Return (x, y) of the center of cell containing provided text 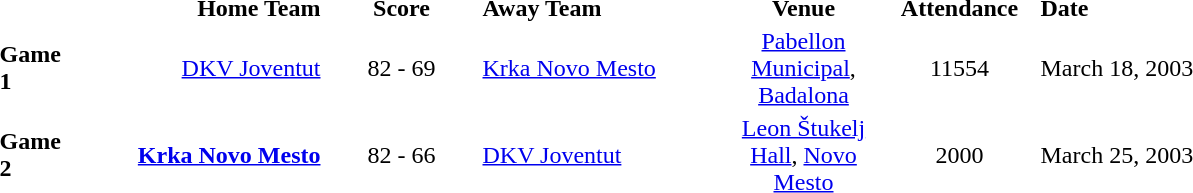
Pabellon Municipal, Badalona (804, 68)
11554 (960, 68)
82 - 69 (402, 68)
DKV Joventut (200, 68)
Krka Novo Mesto (602, 68)
